Return (X, Y) of the center of cell containing provided text 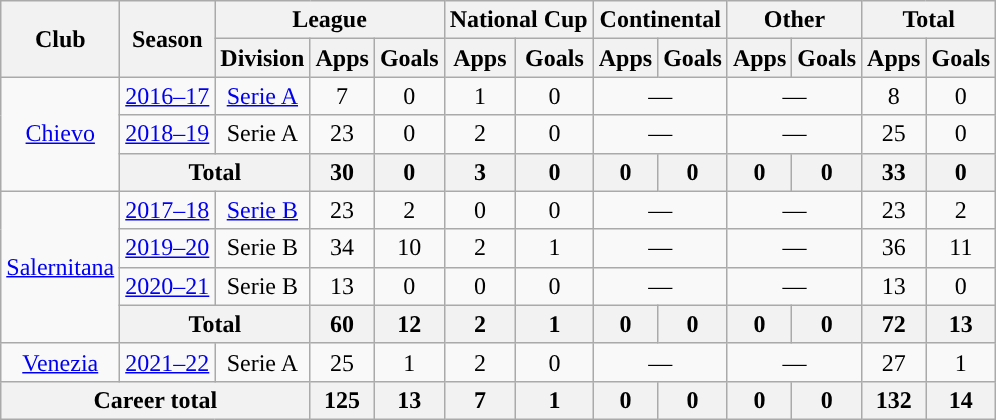
125 (342, 400)
12 (409, 324)
2017–18 (168, 210)
2019–20 (168, 248)
30 (342, 172)
8 (894, 96)
14 (961, 400)
11 (961, 248)
Club (60, 39)
36 (894, 248)
2020–21 (168, 286)
33 (894, 172)
Venezia (60, 362)
2018–19 (168, 134)
Other (794, 20)
Salernitana (60, 267)
132 (894, 400)
3 (480, 172)
2016–17 (168, 96)
10 (409, 248)
Continental (660, 20)
Career total (156, 400)
34 (342, 248)
Division (262, 58)
League (330, 20)
Chievo (60, 134)
Season (168, 39)
National Cup (518, 20)
60 (342, 324)
72 (894, 324)
27 (894, 362)
2021–22 (168, 362)
